Determine the (x, y) coordinate at the center of the cell enclosing the given text.  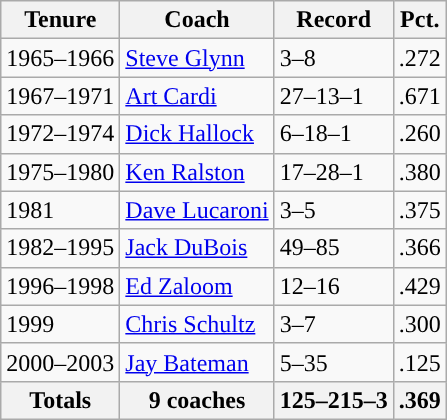
Jay Bateman (197, 362)
1975–1980 (60, 172)
6–18–1 (334, 134)
.260 (420, 134)
12–16 (334, 286)
Totals (60, 400)
1999 (60, 324)
1965–1966 (60, 58)
.671 (420, 96)
.125 (420, 362)
5–35 (334, 362)
.366 (420, 248)
Steve Glynn (197, 58)
Jack DuBois (197, 248)
1982–1995 (60, 248)
17–28–1 (334, 172)
.369 (420, 400)
Dave Lucaroni (197, 210)
Ken Ralston (197, 172)
.300 (420, 324)
.380 (420, 172)
9 coaches (197, 400)
3–8 (334, 58)
Coach (197, 20)
3–5 (334, 210)
2000–2003 (60, 362)
1981 (60, 210)
Chris Schultz (197, 324)
.272 (420, 58)
3–7 (334, 324)
1972–1974 (60, 134)
Record (334, 20)
27–13–1 (334, 96)
1996–1998 (60, 286)
Dick Hallock (197, 134)
Pct. (420, 20)
Art Cardi (197, 96)
1967–1971 (60, 96)
Ed Zaloom (197, 286)
.429 (420, 286)
125–215–3 (334, 400)
.375 (420, 210)
49–85 (334, 248)
Tenure (60, 20)
